Pinpoint the cell where the given text exists, returning its [x, y] midpoint coordinate. 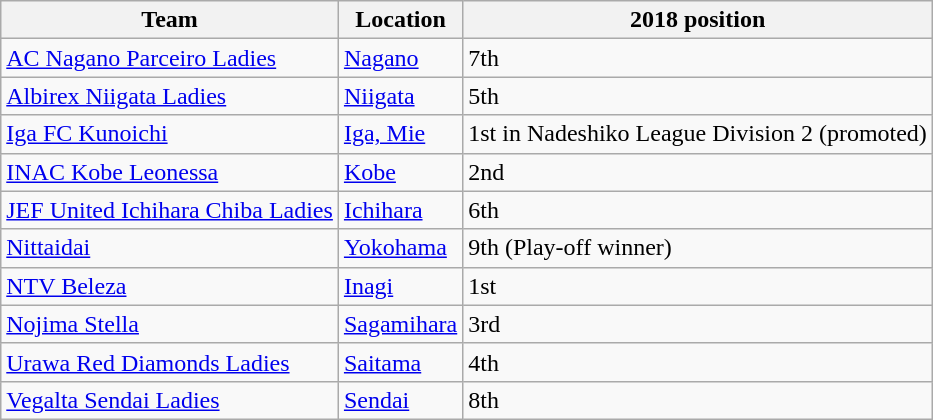
Albirex Niigata Ladies [170, 96]
NTV Beleza [170, 286]
Inagi [400, 286]
Nagano [400, 58]
9th (Play-off winner) [698, 248]
6th [698, 210]
Iga FC Kunoichi [170, 134]
AC Nagano Parceiro Ladies [170, 58]
Nojima Stella [170, 324]
Yokohama [400, 248]
Location [400, 20]
8th [698, 400]
7th [698, 58]
JEF United Ichihara Chiba Ladies [170, 210]
Urawa Red Diamonds Ladies [170, 362]
Saitama [400, 362]
5th [698, 96]
Niigata [400, 96]
Iga, Mie [400, 134]
2nd [698, 172]
Ichihara [400, 210]
Team [170, 20]
4th [698, 362]
1st [698, 286]
INAC Kobe Leonessa [170, 172]
2018 position [698, 20]
3rd [698, 324]
Nittaidai [170, 248]
1st in Nadeshiko League Division 2 (promoted) [698, 134]
Sagamihara [400, 324]
Vegalta Sendai Ladies [170, 400]
Kobe [400, 172]
Sendai [400, 400]
